Provide the (x, y) coordinate of the cell's center where the given text is located.  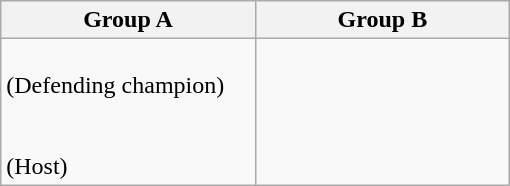
Group A (128, 20)
(Defending champion) (Host) (128, 112)
Group B (382, 20)
